Locate the cell with the specified text and output its [x, y] center coordinate. 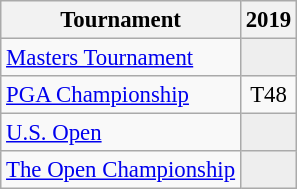
The Open Championship [121, 170]
Masters Tournament [121, 58]
U.S. Open [121, 133]
2019 [268, 20]
Tournament [121, 20]
PGA Championship [121, 95]
T48 [268, 95]
